Scan for the cell matching the given text and deliver its (x, y) coordinate at center. 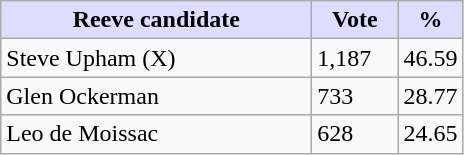
628 (355, 134)
Glen Ockerman (156, 96)
% (430, 20)
733 (355, 96)
1,187 (355, 58)
28.77 (430, 96)
Vote (355, 20)
Steve Upham (X) (156, 58)
24.65 (430, 134)
46.59 (430, 58)
Reeve candidate (156, 20)
Leo de Moissac (156, 134)
